Extract the (x, y) coordinate from the center of the cell holding the provided text.  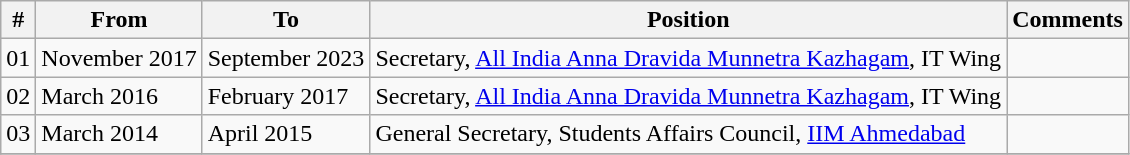
November 2017 (119, 58)
02 (18, 96)
To (286, 20)
# (18, 20)
March 2016 (119, 96)
From (119, 20)
March 2014 (119, 134)
Position (688, 20)
03 (18, 134)
01 (18, 58)
February 2017 (286, 96)
Comments (1068, 20)
September 2023 (286, 58)
April 2015 (286, 134)
General Secretary, Students Affairs Council, IIM Ahmedabad (688, 134)
